Pinpoint the cell where the given text exists, returning its [x, y] midpoint coordinate. 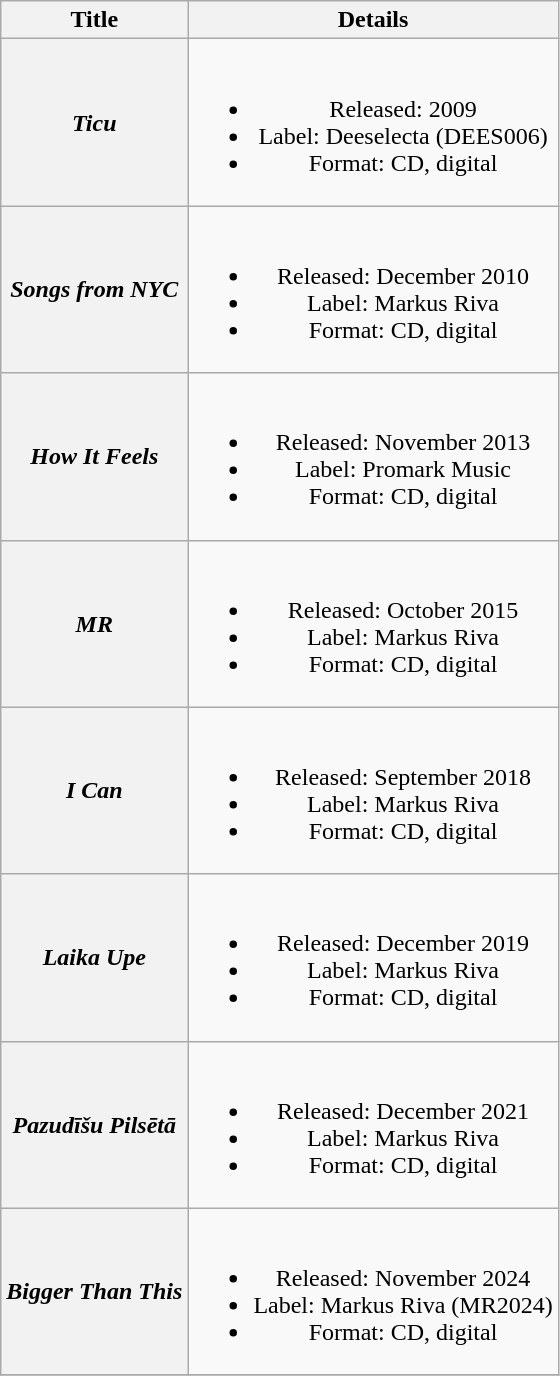
Details [373, 20]
I Can [94, 790]
Laika Upe [94, 958]
How It Feels [94, 456]
Released: December 2019Label: Markus RivaFormat: CD, digital [373, 958]
Released: December 2010Label: Markus RivaFormat: CD, digital [373, 290]
Released: December 2021Label: Markus RivaFormat: CD, digital [373, 1124]
MR [94, 624]
Title [94, 20]
Songs from NYC [94, 290]
Pazudīšu Pilsētā [94, 1124]
Released: November 2024Label: Markus Riva (MR2024)Format: CD, digital [373, 1292]
Released: September 2018Label: Markus RivaFormat: CD, digital [373, 790]
Released: October 2015Label: Markus RivaFormat: CD, digital [373, 624]
Released: November 2013Label: Promark MusicFormat: CD, digital [373, 456]
Released: 2009Label: Deeselecta (DEES006)Format: CD, digital [373, 122]
Bigger Than This [94, 1292]
Ticu [94, 122]
